Return the [X, Y] coordinate for the center point of the cell that contains the specified text.  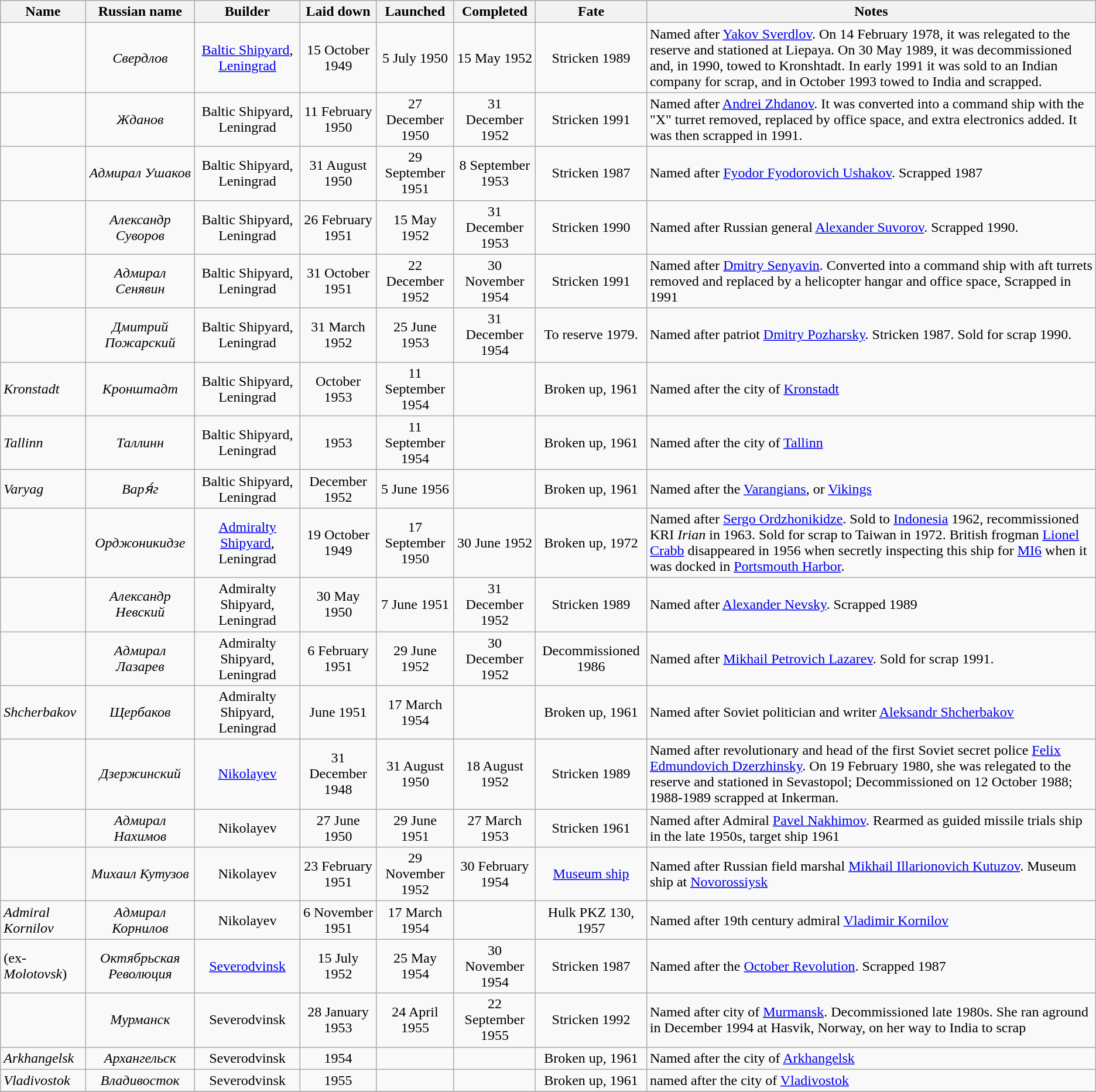
Адмирал Лазарев [141, 658]
Жданов [141, 119]
Notes [871, 12]
22 December 1952 [415, 281]
7 June 1951 [415, 604]
Named after 19th century admiral Vladimir Kornilov [871, 920]
Named after Fyodor Fyodorovich Ushakov. Scrapped 1987 [871, 173]
Дмитрий Пожарский [141, 335]
Stricken 1961 [591, 828]
31 December 1948 [338, 774]
28 January 1953 [338, 1020]
5 July 1950 [415, 57]
22 September 1955 [495, 1020]
Fate [591, 12]
Мурманск [141, 1020]
Museum ship [591, 874]
Builder [248, 12]
Varyag [43, 488]
October 1953 [338, 389]
Named after Soviet politician and writer Aleksandr Shcherbakov [871, 713]
Адмирал Корнилов [141, 920]
Name [43, 12]
Александр Суворов [141, 227]
Кронштадт [141, 389]
Варя́г [141, 488]
Admiral Kornilov [43, 920]
18 August 1952 [495, 774]
29 September 1951 [415, 173]
Launched [415, 12]
Broken up, 1972 [591, 542]
Completed [495, 12]
Адмирал Сенявин [141, 281]
29 November 1952 [415, 874]
December 1952 [338, 488]
1955 [338, 1080]
29 June 1951 [415, 828]
Named after the October Revolution. Scrapped 1987 [871, 966]
Адмирал Ушаков [141, 173]
29 June 1952 [415, 658]
15 October 1949 [338, 57]
Михаил Кутузов [141, 874]
30 June 1952 [495, 542]
Орджоникидзе [141, 542]
Архангельск [141, 1058]
Arkhangelsk [43, 1058]
11 February 1950 [338, 119]
Таллинн [141, 443]
27 March 1953 [495, 828]
Щербаков [141, 713]
Shcherbakov [43, 713]
30 December 1952 [495, 658]
31 December 1953 [495, 227]
Александр Невский [141, 604]
Named after Russian general Alexander Suvorov. Scrapped 1990. [871, 227]
27 June 1950 [338, 828]
Decommissioned 1986 [591, 658]
31 December 1954 [495, 335]
Laid down [338, 12]
15 July 1952 [338, 966]
26 February 1951 [338, 227]
Named after the city of Arkhangelsk [871, 1058]
Tallinn [43, 443]
Kronstadt [43, 389]
23 February 1951 [338, 874]
Named after the city of Kronstadt [871, 389]
(ex-Molotovsk) [43, 966]
Named after patriot Dmitry Pozharsky. Stricken 1987. Sold for scrap 1990. [871, 335]
25 June 1953 [415, 335]
24 April 1955 [415, 1020]
named after the city of Vladivostok [871, 1080]
Hulk PKZ 130, 1957 [591, 920]
Named after city of Murmansk. Decommissioned late 1980s. She ran aground in December 1994 at Hasvik, Norway, on her way to India to scrap [871, 1020]
Named after the city of Tallinn [871, 443]
27 December 1950 [415, 119]
1954 [338, 1058]
Адмирал Нахимов [141, 828]
Russian name [141, 12]
30 May 1950 [338, 604]
17 September 1950 [415, 542]
31 October 1951 [338, 281]
Октябрьская Революция [141, 966]
6 February 1951 [338, 658]
19 October 1949 [338, 542]
Stricken 1992 [591, 1020]
Named after Russian field marshal Mikhail Illarionovich Kutuzov. Museum ship at Novorossiysk [871, 874]
5 June 1956 [415, 488]
Named after Mikhail Petrovich Lazarev. Sold for scrap 1991. [871, 658]
Владивосток [141, 1080]
25 May 1954 [415, 966]
June 1951 [338, 713]
31 March 1952 [338, 335]
8 September 1953 [495, 173]
Named after the Varangians, or Vikings [871, 488]
30 February 1954 [495, 874]
Дзержинский [141, 774]
6 November 1951 [338, 920]
Stricken 1990 [591, 227]
1953 [338, 443]
Свердлов [141, 57]
Vladivostok [43, 1080]
To reserve 1979. [591, 335]
Named after Alexander Nevsky. Scrapped 1989 [871, 604]
Named after Admiral Pavel Nakhimov. Rearmed as guided missile trials ship in the late 1950s, target ship 1961 [871, 828]
